Pinpoint the cell where the given text exists, returning its (X, Y) midpoint coordinate. 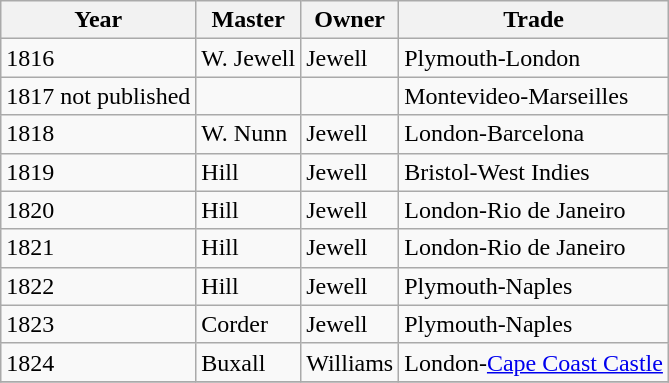
Owner (350, 20)
1818 (98, 134)
1824 (98, 362)
Year (98, 20)
Buxall (248, 362)
1820 (98, 210)
London-Barcelona (534, 134)
1822 (98, 286)
Bristol-West Indies (534, 172)
W. Nunn (248, 134)
Trade (534, 20)
Master (248, 20)
1823 (98, 324)
1816 (98, 58)
W. Jewell (248, 58)
Corder (248, 324)
1817 not published (98, 96)
London-Cape Coast Castle (534, 362)
Plymouth-London (534, 58)
1821 (98, 248)
1819 (98, 172)
Williams (350, 362)
Montevideo-Marseilles (534, 96)
